Output the [X, Y] coordinate of the center of the cell containing the given text.  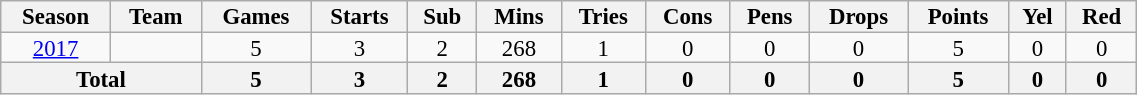
Games [256, 16]
2017 [56, 48]
Sub [442, 16]
Drops [858, 16]
Season [56, 16]
Tries [603, 16]
Starts [360, 16]
Red [1101, 16]
Team [156, 16]
Yel [1037, 16]
Mins [520, 16]
Pens [770, 16]
Points [958, 16]
Cons [688, 16]
Total [101, 78]
